Search for the cell housing the specified text and yield its (x, y) center coordinate. 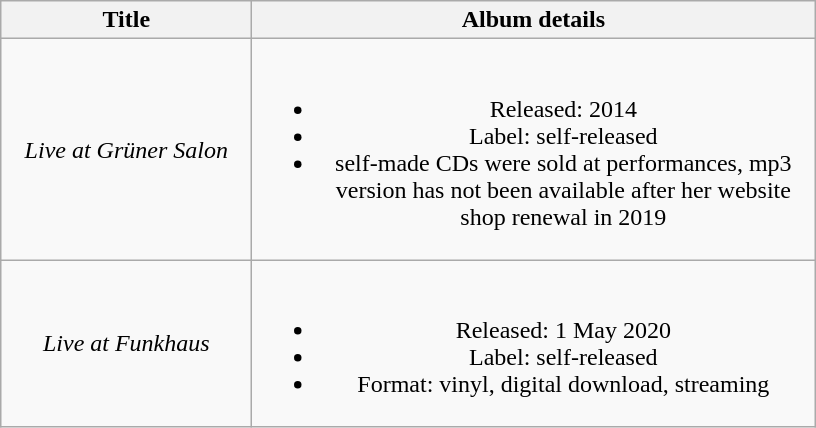
Live at Funkhaus (126, 344)
Live at Grüner Salon (126, 150)
Album details (534, 20)
Title (126, 20)
Released: 1 May 2020Label: self-releasedFormat: vinyl, digital download, streaming (534, 344)
Released: 2014Label: self-releasedself-made CDs were sold at performances, mp3 version has not been available after her website shop renewal in 2019 (534, 150)
